Scan for the cell matching the given text and deliver its [x, y] coordinate at center. 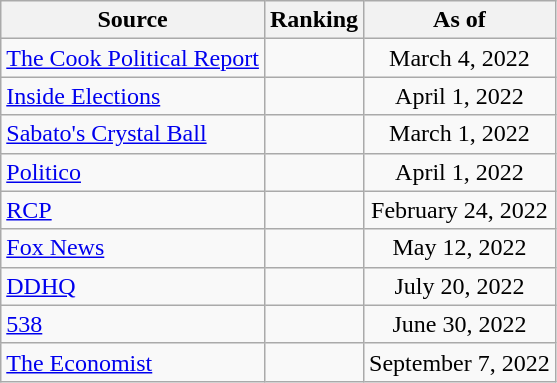
As of [460, 20]
Sabato's Crystal Ball [133, 134]
Inside Elections [133, 96]
March 4, 2022 [460, 58]
May 12, 2022 [460, 248]
Source [133, 20]
Fox News [133, 248]
DDHQ [133, 286]
June 30, 2022 [460, 324]
July 20, 2022 [460, 286]
September 7, 2022 [460, 362]
Politico [133, 172]
538 [133, 324]
February 24, 2022 [460, 210]
RCP [133, 210]
The Economist [133, 362]
March 1, 2022 [460, 134]
The Cook Political Report [133, 58]
Ranking [314, 20]
